Output the [X, Y] coordinate of the center of the cell containing the given text.  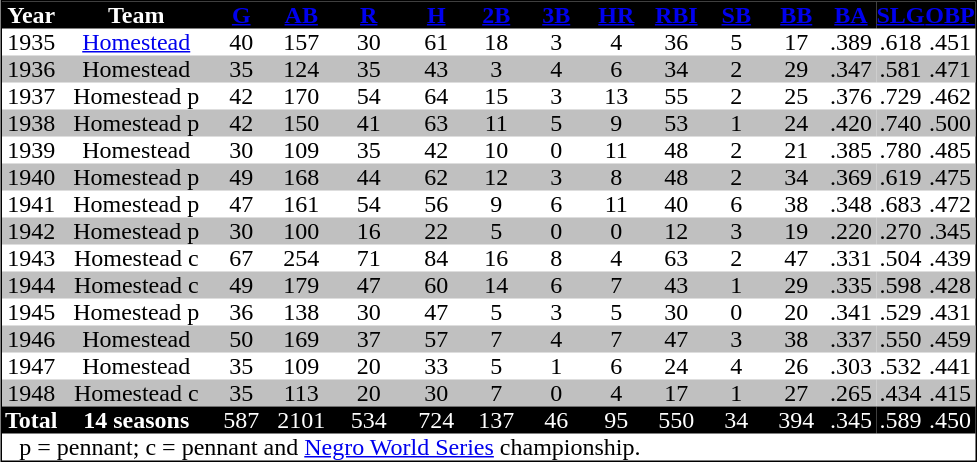
.376 [851, 96]
1940 [31, 178]
84 [436, 258]
18 [496, 42]
.220 [851, 232]
.504 [901, 258]
25 [796, 96]
.420 [851, 124]
1943 [31, 258]
46 [556, 420]
.462 [950, 96]
64 [436, 96]
.683 [901, 204]
1944 [31, 286]
724 [436, 420]
27 [796, 394]
22 [436, 232]
.472 [950, 204]
71 [368, 258]
150 [301, 124]
26 [796, 366]
.270 [901, 232]
50 [241, 340]
.335 [851, 286]
.619 [901, 178]
1937 [31, 96]
1946 [31, 340]
.598 [901, 286]
1936 [31, 70]
113 [301, 394]
44 [368, 178]
.450 [950, 420]
1935 [31, 42]
.428 [950, 286]
179 [301, 286]
61 [436, 42]
1938 [31, 124]
394 [796, 420]
OBP [950, 16]
3B [556, 16]
.485 [950, 150]
AB [301, 16]
.740 [901, 124]
.532 [901, 366]
587 [241, 420]
169 [301, 340]
.581 [901, 70]
100 [301, 232]
21 [796, 150]
.265 [851, 394]
.475 [950, 178]
SLG [901, 16]
37 [368, 340]
1945 [31, 312]
.441 [950, 366]
p = pennant; c = pennant and Negro World Series championship. [463, 448]
.303 [851, 366]
67 [241, 258]
1942 [31, 232]
41 [368, 124]
RBI [676, 16]
.389 [851, 42]
1948 [31, 394]
1939 [31, 150]
161 [301, 204]
.471 [950, 70]
.369 [851, 178]
HR [616, 16]
.385 [851, 150]
2101 [301, 420]
.415 [950, 394]
.431 [950, 312]
19 [796, 232]
53 [676, 124]
95 [616, 420]
.459 [950, 340]
.439 [950, 258]
.451 [950, 42]
137 [496, 420]
534 [368, 420]
170 [301, 96]
.780 [901, 150]
1947 [31, 366]
Total [31, 420]
55 [676, 96]
57 [436, 340]
R [368, 16]
BB [796, 16]
.347 [851, 70]
14 [496, 286]
10 [496, 150]
H [436, 16]
2B [496, 16]
BA [851, 16]
56 [436, 204]
62 [436, 178]
.331 [851, 258]
13 [616, 96]
SB [736, 16]
Year [31, 16]
33 [436, 366]
124 [301, 70]
.529 [901, 312]
.337 [851, 340]
254 [301, 258]
.589 [901, 420]
15 [496, 96]
1941 [31, 204]
.729 [901, 96]
138 [301, 312]
157 [301, 42]
.434 [901, 394]
168 [301, 178]
14 seasons [136, 420]
.500 [950, 124]
.341 [851, 312]
G [241, 16]
.618 [901, 42]
60 [436, 286]
.550 [901, 340]
550 [676, 420]
Team [136, 16]
.348 [851, 204]
